Extract the [X, Y] coordinate from the center of the cell holding the provided text.  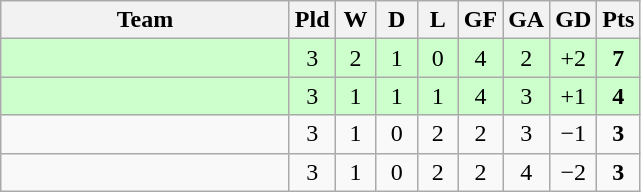
Pld [312, 20]
W [356, 20]
Team [146, 20]
L [438, 20]
Pts [618, 20]
D [396, 20]
GF [480, 20]
−1 [574, 134]
GA [526, 20]
GD [574, 20]
+2 [574, 58]
−2 [574, 172]
+1 [574, 96]
7 [618, 58]
